Locate the cell with the specified text and output its [X, Y] center coordinate. 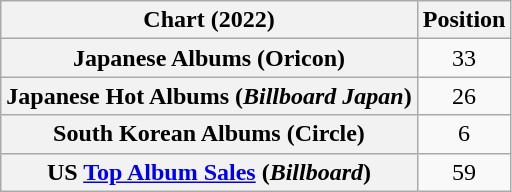
26 [464, 96]
US Top Album Sales (Billboard) [209, 172]
Japanese Albums (Oricon) [209, 58]
6 [464, 134]
Position [464, 20]
Chart (2022) [209, 20]
South Korean Albums (Circle) [209, 134]
33 [464, 58]
Japanese Hot Albums (Billboard Japan) [209, 96]
59 [464, 172]
